Find where the given text appears and provide that cell's center as (X, Y) coordinate. 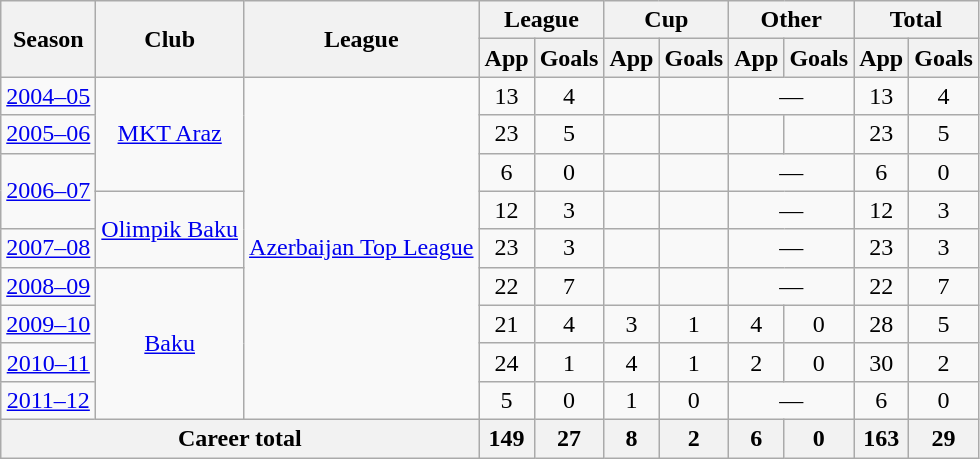
27 (569, 438)
149 (506, 438)
Total (916, 20)
Azerbaijan Top League (362, 248)
Other (792, 20)
2011–12 (48, 400)
2009–10 (48, 324)
2007–08 (48, 248)
MKT Araz (170, 134)
2008–09 (48, 286)
2005–06 (48, 134)
Olimpik Baku (170, 229)
2006–07 (48, 191)
28 (882, 324)
21 (506, 324)
29 (944, 438)
Career total (240, 438)
Club (170, 39)
2010–11 (48, 362)
Cup (666, 20)
Season (48, 39)
Baku (170, 343)
163 (882, 438)
24 (506, 362)
8 (632, 438)
2004–05 (48, 96)
30 (882, 362)
